Output the [x, y] coordinate of the center of the cell containing the given text.  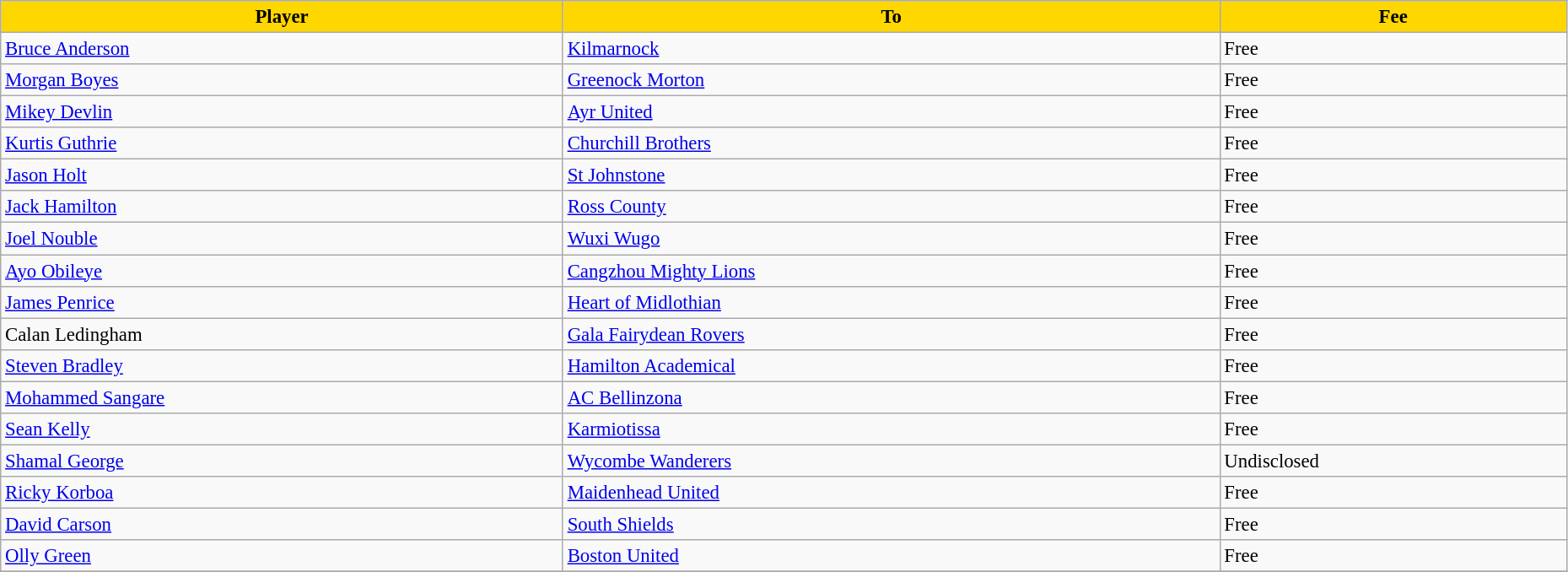
Player [282, 17]
Kilmarnock [891, 49]
To [891, 17]
Greenock Morton [891, 80]
Shamal George [282, 461]
Jack Hamilton [282, 207]
Maidenhead United [891, 493]
Jason Holt [282, 175]
Joel Nouble [282, 239]
Ross County [891, 207]
Wycombe Wanderers [891, 461]
Bruce Anderson [282, 49]
Mikey Devlin [282, 112]
Hamilton Academical [891, 365]
Ayo Obileye [282, 271]
Kurtis Guthrie [282, 143]
Olly Green [282, 556]
Churchill Brothers [891, 143]
Undisclosed [1393, 461]
St Johnstone [891, 175]
Cangzhou Mighty Lions [891, 271]
AC Bellinzona [891, 397]
Ricky Korboa [282, 493]
Heart of Midlothian [891, 302]
Morgan Boyes [282, 80]
Steven Bradley [282, 365]
Wuxi Wugo [891, 239]
Mohammed Sangare [282, 397]
Calan Ledingham [282, 334]
South Shields [891, 524]
David Carson [282, 524]
Gala Fairydean Rovers [891, 334]
Karmiotissa [891, 429]
Boston United [891, 556]
Fee [1393, 17]
James Penrice [282, 302]
Ayr United [891, 112]
Sean Kelly [282, 429]
